Search for the cell housing the specified text and yield its [X, Y] center coordinate. 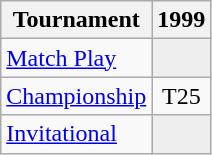
Tournament [76, 20]
Championship [76, 96]
Match Play [76, 58]
1999 [182, 20]
T25 [182, 96]
Invitational [76, 134]
